Find where the given text appears and provide that cell's center as [x, y] coordinate. 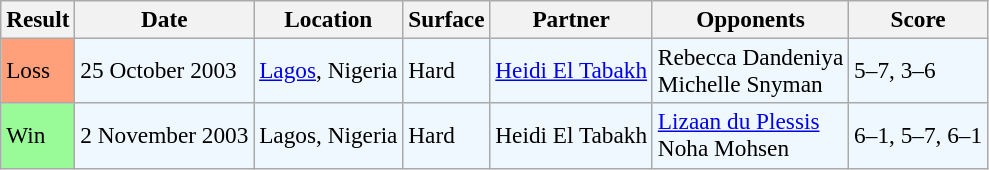
Location [328, 19]
6–1, 5–7, 6–1 [918, 136]
2 November 2003 [164, 136]
25 October 2003 [164, 70]
Lizaan du Plessis Noha Mohsen [750, 136]
5–7, 3–6 [918, 70]
Score [918, 19]
Rebecca Dandeniya Michelle Snyman [750, 70]
Opponents [750, 19]
Result [38, 19]
Partner [572, 19]
Loss [38, 70]
Surface [446, 19]
Win [38, 136]
Date [164, 19]
